Provide the (X, Y) coordinate of the cell's center where the given text is located.  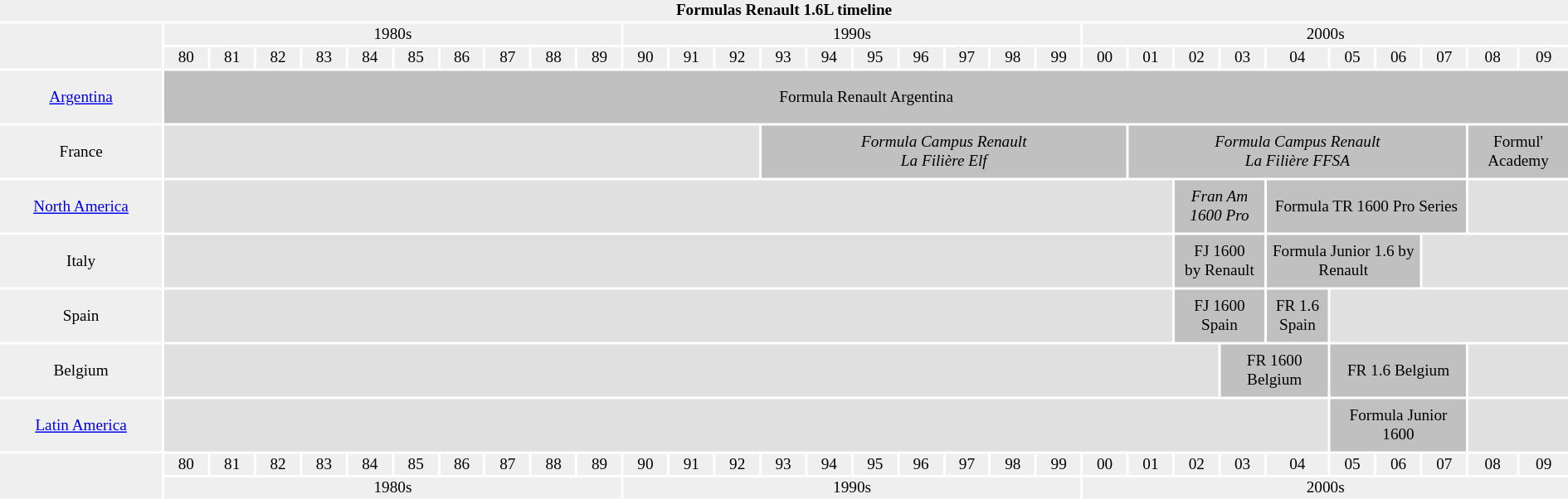
FJ 1600by Renault (1220, 262)
Formulas Renault 1.6L timeline (784, 11)
Formul' Academy (1518, 153)
France (81, 153)
Formula Junior 1600 (1399, 426)
Fran Am 1600 Pro (1220, 207)
Formula Campus RenaultLa Filière FFSA (1298, 153)
Italy (81, 262)
FJ 1600 Spain (1220, 317)
Formula TR 1600 Pro Series (1366, 207)
Belgium (81, 371)
FR 1.6 Spain (1298, 317)
FR 1.6 Belgium (1399, 371)
Argentina (81, 98)
Formula Junior 1.6 by Renault (1344, 262)
Formula Campus RenaultLa Filière Elf (944, 153)
Latin America (81, 426)
FR 1600 Belgium (1274, 371)
Spain (81, 317)
Formula Renault Argentina (866, 98)
North America (81, 207)
